Extract the [x, y] coordinate from the center of the cell holding the provided text.  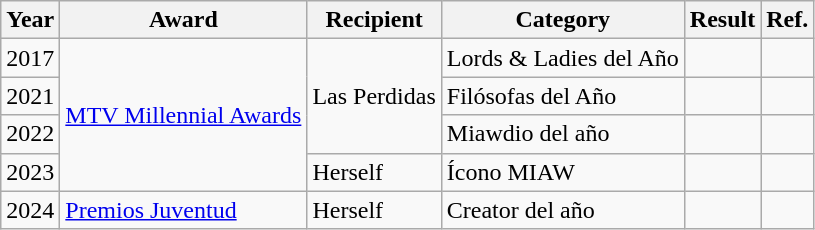
Year [30, 20]
Filósofas del Año [562, 96]
2024 [30, 210]
Category [562, 20]
MTV Millennial Awards [184, 115]
Result [722, 20]
2021 [30, 96]
Creator del año [562, 210]
Ref. [788, 20]
Premios Juventud [184, 210]
Recipient [374, 20]
2023 [30, 172]
Miawdio del año [562, 134]
Ícono MIAW [562, 172]
Award [184, 20]
Lords & Ladies del Año [562, 58]
2017 [30, 58]
2022 [30, 134]
Las Perdidas [374, 96]
